Locate the cell with the specified text and output its (X, Y) center coordinate. 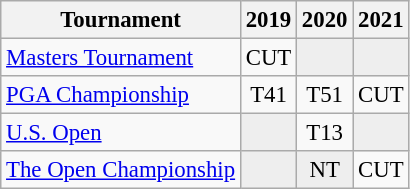
Masters Tournament (121, 58)
2021 (381, 20)
The Open Championship (121, 170)
T13 (325, 133)
U.S. Open (121, 133)
PGA Championship (121, 95)
T51 (325, 95)
Tournament (121, 20)
2019 (268, 20)
2020 (325, 20)
T41 (268, 95)
NT (325, 170)
